Extract the [x, y] coordinate from the center of the cell holding the provided text.  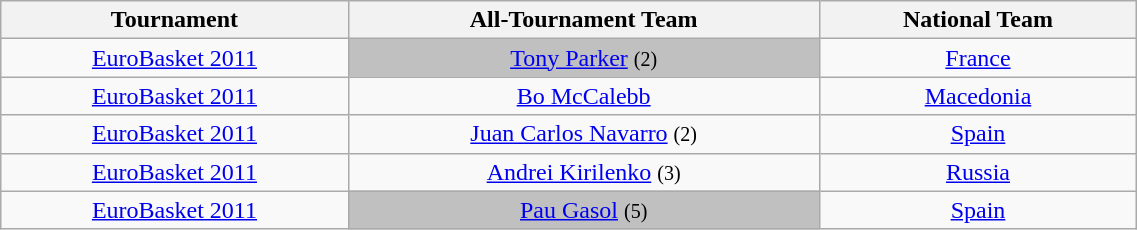
Tournament [174, 20]
All-Tournament Team [584, 20]
Andrei Kirilenko (3) [584, 172]
France [978, 58]
Russia [978, 172]
Bo McCalebb [584, 96]
Pau Gasol (5) [584, 210]
National Team [978, 20]
Macedonia [978, 96]
Tony Parker (2) [584, 58]
Juan Carlos Navarro (2) [584, 134]
